From the cell containing the given text, extract its center point as (x, y) coordinate. 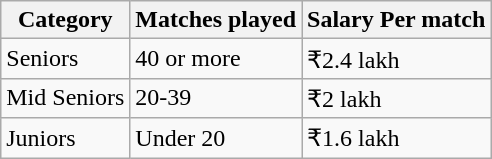
40 or more (216, 59)
₹1.6 lakh (396, 138)
Mid Seniors (66, 98)
Category (66, 20)
Salary Per match (396, 20)
Seniors (66, 59)
Under 20 (216, 138)
20-39 (216, 98)
Matches played (216, 20)
Juniors (66, 138)
₹2 lakh (396, 98)
₹2.4 lakh (396, 59)
